Scan for the cell matching the given text and deliver its (x, y) coordinate at center. 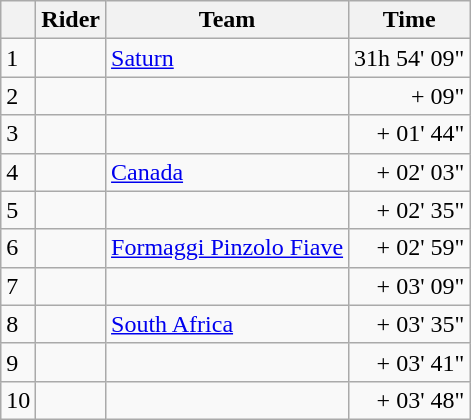
2 (18, 96)
Saturn (228, 58)
3 (18, 134)
10 (18, 400)
9 (18, 362)
5 (18, 210)
8 (18, 324)
+ 03' 35" (410, 324)
Canada (228, 172)
7 (18, 286)
1 (18, 58)
South Africa (228, 324)
+ 03' 48" (410, 400)
Formaggi Pinzolo Fiave (228, 248)
Time (410, 20)
Rider (71, 20)
6 (18, 248)
4 (18, 172)
+ 02' 35" (410, 210)
+ 01' 44" (410, 134)
+ 09" (410, 96)
+ 02' 03" (410, 172)
+ 03' 09" (410, 286)
+ 02' 59" (410, 248)
+ 03' 41" (410, 362)
31h 54' 09" (410, 58)
Team (228, 20)
